Pinpoint the cell where the given text exists, returning its [x, y] midpoint coordinate. 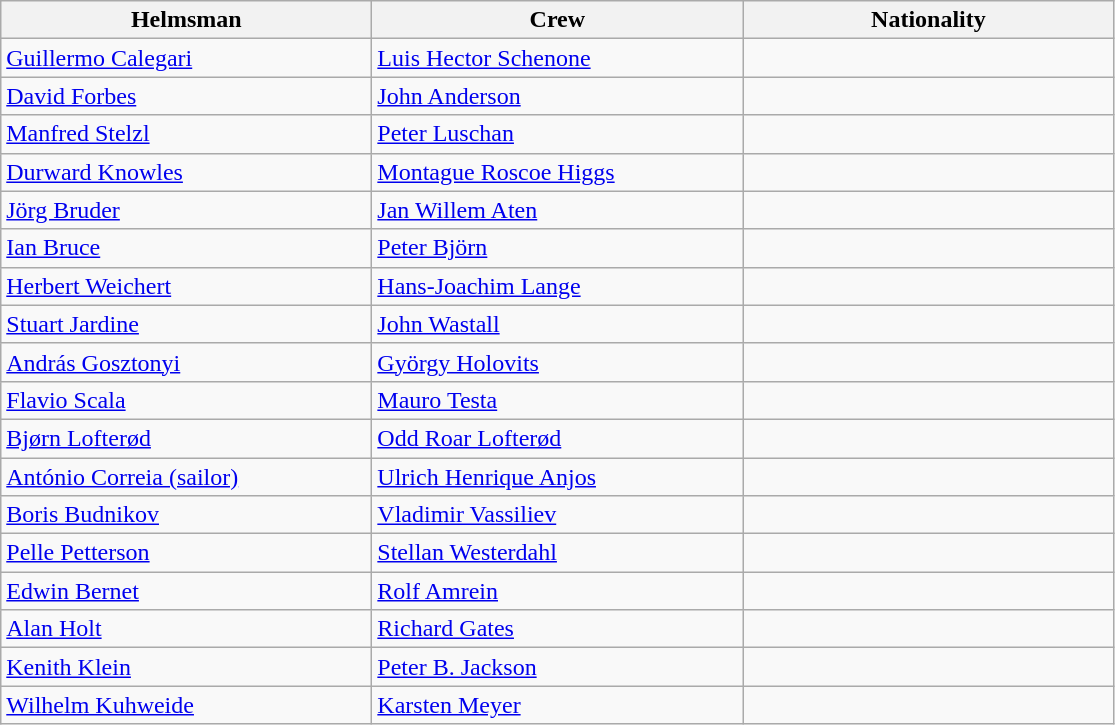
Ulrich Henrique Anjos [558, 477]
Edwin Bernet [186, 591]
John Anderson [558, 96]
Ian Bruce [186, 248]
Alan Holt [186, 629]
Nationality [928, 20]
Peter Björn [558, 248]
Karsten Meyer [558, 705]
Montague Roscoe Higgs [558, 172]
Peter Luschan [558, 134]
Hans-Joachim Lange [558, 286]
Boris Budnikov [186, 515]
Wilhelm Kuhweide [186, 705]
András Gosztonyi [186, 362]
Kenith Klein [186, 667]
Vladimir Vassiliev [558, 515]
Stellan Westerdahl [558, 553]
John Wastall [558, 324]
Bjørn Lofterød [186, 438]
Stuart Jardine [186, 324]
Guillermo Calegari [186, 58]
Flavio Scala [186, 400]
Helmsman [186, 20]
Jörg Bruder [186, 210]
António Correia (sailor) [186, 477]
David Forbes [186, 96]
Crew [558, 20]
Luis Hector Schenone [558, 58]
Pelle Petterson [186, 553]
Peter B. Jackson [558, 667]
Jan Willem Aten [558, 210]
György Holovits [558, 362]
Rolf Amrein [558, 591]
Herbert Weichert [186, 286]
Manfred Stelzl [186, 134]
Durward Knowles [186, 172]
Odd Roar Lofterød [558, 438]
Richard Gates [558, 629]
Mauro Testa [558, 400]
